For the text-containing cell, return its midpoint in (X, Y) coordinate format. 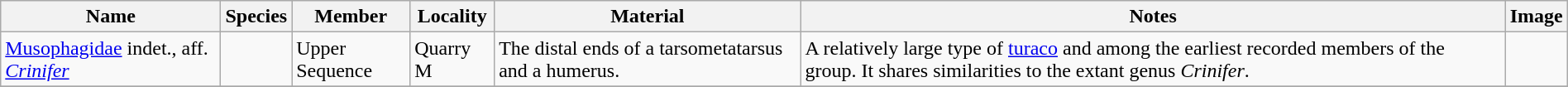
The distal ends of a tarsometatarsus and a humerus. (648, 60)
Member (351, 17)
Material (648, 17)
Musophagidae indet., aff. Crinifer (111, 60)
Upper Sequence (351, 60)
Notes (1153, 17)
Locality (452, 17)
Quarry M (452, 60)
Image (1537, 17)
Species (256, 17)
A relatively large type of turaco and among the earliest recorded members of the group. It shares similarities to the extant genus Crinifer. (1153, 60)
Name (111, 17)
